Pinpoint the cell where the given text exists, returning its [x, y] midpoint coordinate. 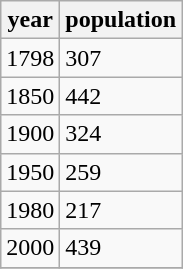
1798 [30, 58]
population [121, 20]
307 [121, 58]
439 [121, 248]
217 [121, 210]
year [30, 20]
324 [121, 134]
442 [121, 96]
2000 [30, 248]
1850 [30, 96]
1900 [30, 134]
259 [121, 172]
1950 [30, 172]
1980 [30, 210]
